Locate the cell with the specified text and output its (x, y) center coordinate. 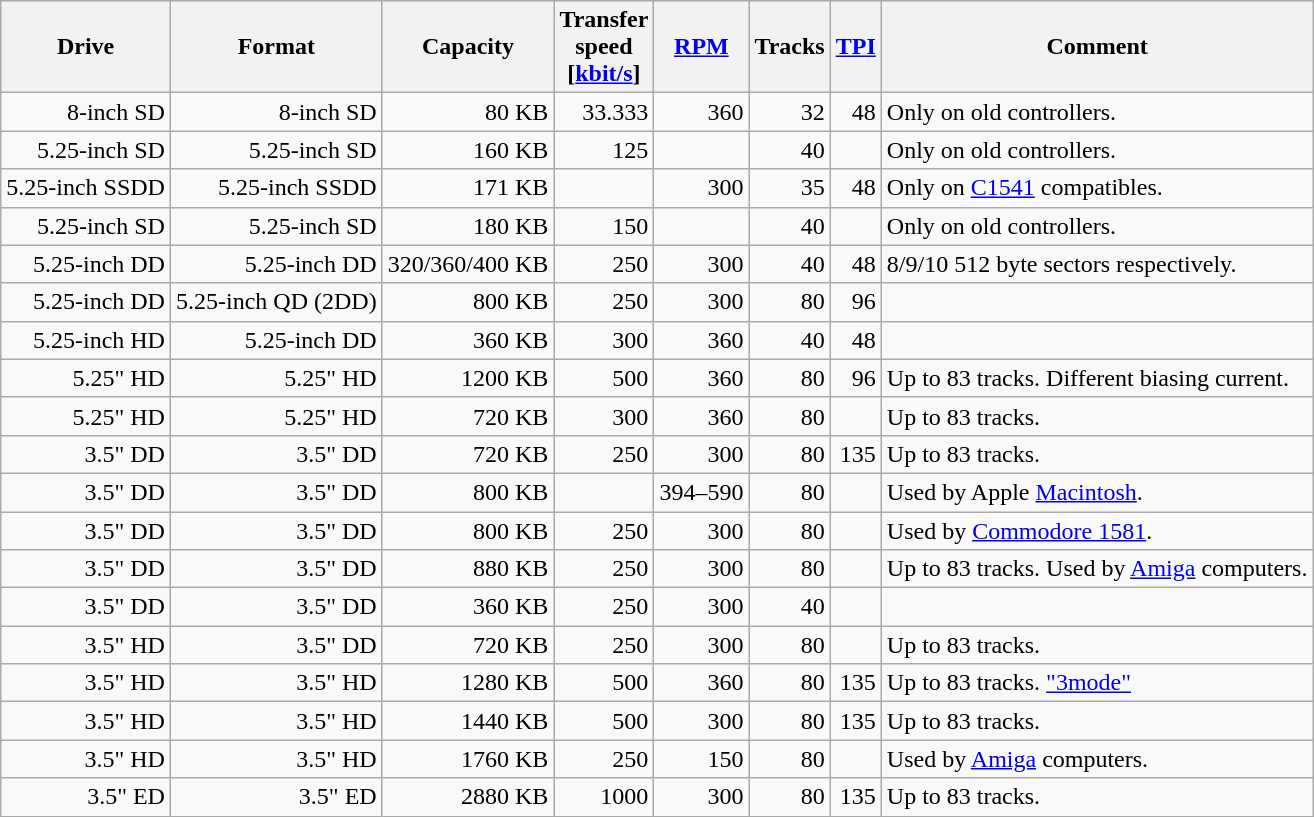
5.25-inch QD (2DD) (276, 302)
TPI (856, 47)
Format (276, 47)
Only on C1541 compatibles. (1097, 188)
1760 KB (468, 759)
Used by Commodore 1581. (1097, 531)
Drive (86, 47)
5.25-inch HD (86, 340)
35 (790, 188)
320/360/400 KB (468, 264)
125 (604, 150)
Up to 83 tracks. Used by Amiga computers. (1097, 569)
1280 KB (468, 683)
880 KB (468, 569)
394–590 (702, 492)
Tracks (790, 47)
Used by Apple Macintosh. (1097, 492)
1440 KB (468, 721)
Transfer speed [kbit/s] (604, 47)
2880 KB (468, 797)
171 KB (468, 188)
1000 (604, 797)
1200 KB (468, 378)
80 KB (468, 112)
160 KB (468, 150)
RPM (702, 47)
Up to 83 tracks. Different biasing current. (1097, 378)
32 (790, 112)
Up to 83 tracks. "3mode" (1097, 683)
Capacity (468, 47)
Used by Amiga computers. (1097, 759)
Comment (1097, 47)
33.333 (604, 112)
8/9/10 512 byte sectors respectively. (1097, 264)
180 KB (468, 226)
